Search for the cell housing the specified text and yield its (X, Y) center coordinate. 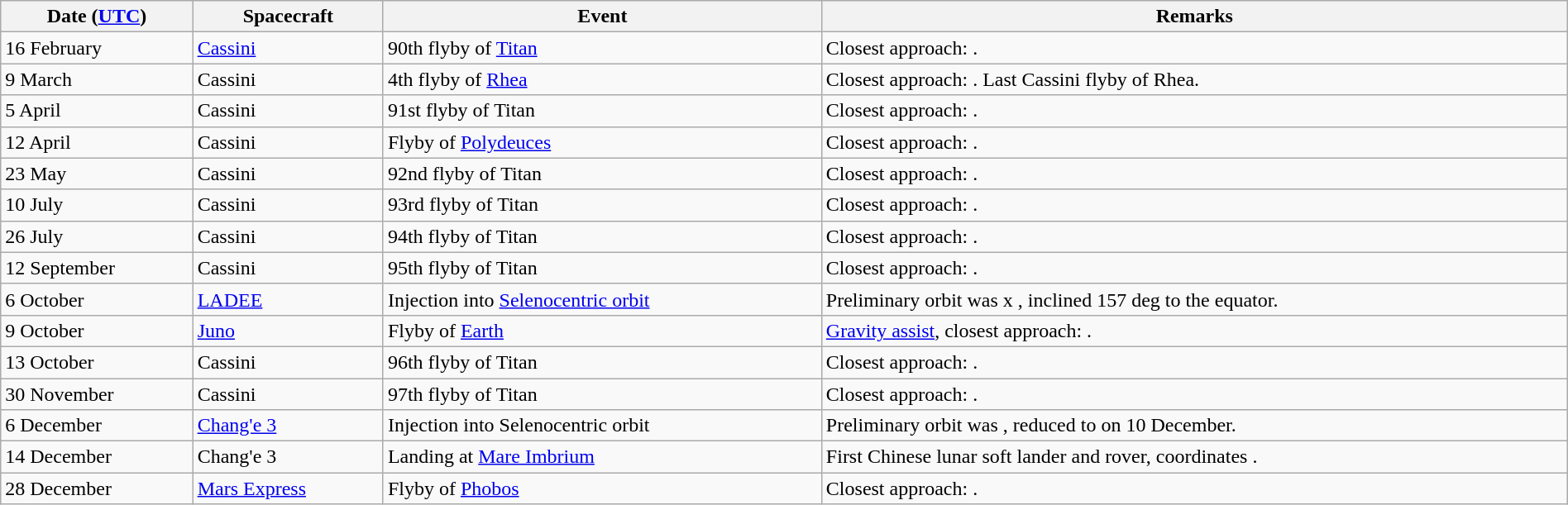
30 November (97, 394)
92nd flyby of Titan (602, 174)
Date (UTC) (97, 17)
Preliminary orbit was x , inclined 157 deg to the equator. (1194, 299)
93rd flyby of Titan (602, 205)
10 July (97, 205)
First Chinese lunar soft lander and rover, coordinates . (1194, 457)
Flyby of Phobos (602, 488)
Landing at Mare Imbrium (602, 457)
12 September (97, 268)
Event (602, 17)
5 April (97, 111)
91st flyby of Titan (602, 111)
4th flyby of Rhea (602, 79)
95th flyby of Titan (602, 268)
Remarks (1194, 17)
Gravity assist, closest approach: . (1194, 331)
26 July (97, 236)
23 May (97, 174)
6 December (97, 426)
6 October (97, 299)
Spacecraft (288, 17)
14 December (97, 457)
Flyby of Earth (602, 331)
9 March (97, 79)
12 April (97, 142)
94th flyby of Titan (602, 236)
Juno (288, 331)
97th flyby of Titan (602, 394)
96th flyby of Titan (602, 362)
Mars Express (288, 488)
9 October (97, 331)
Flyby of Polydeuces (602, 142)
13 October (97, 362)
Closest approach: . Last Cassini flyby of Rhea. (1194, 79)
90th flyby of Titan (602, 48)
LADEE (288, 299)
16 February (97, 48)
Preliminary orbit was , reduced to on 10 December. (1194, 426)
28 December (97, 488)
